For the text-containing cell, return its midpoint in (X, Y) coordinate format. 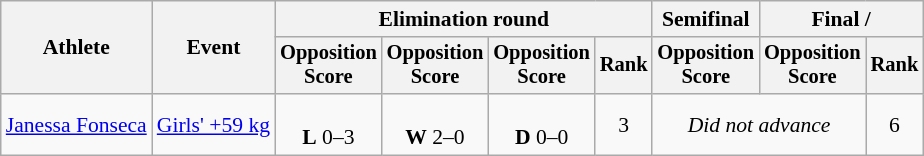
6 (895, 124)
Final / (841, 19)
3 (624, 124)
Girls' +59 kg (214, 124)
Elimination round (464, 19)
Janessa Fonseca (76, 124)
Athlete (76, 48)
Did not advance (758, 124)
W 2–0 (436, 124)
D 0–0 (542, 124)
Semifinal (706, 19)
L 0–3 (328, 124)
Event (214, 48)
